Determine the [x, y] coordinate at the center of the cell enclosing the given text.  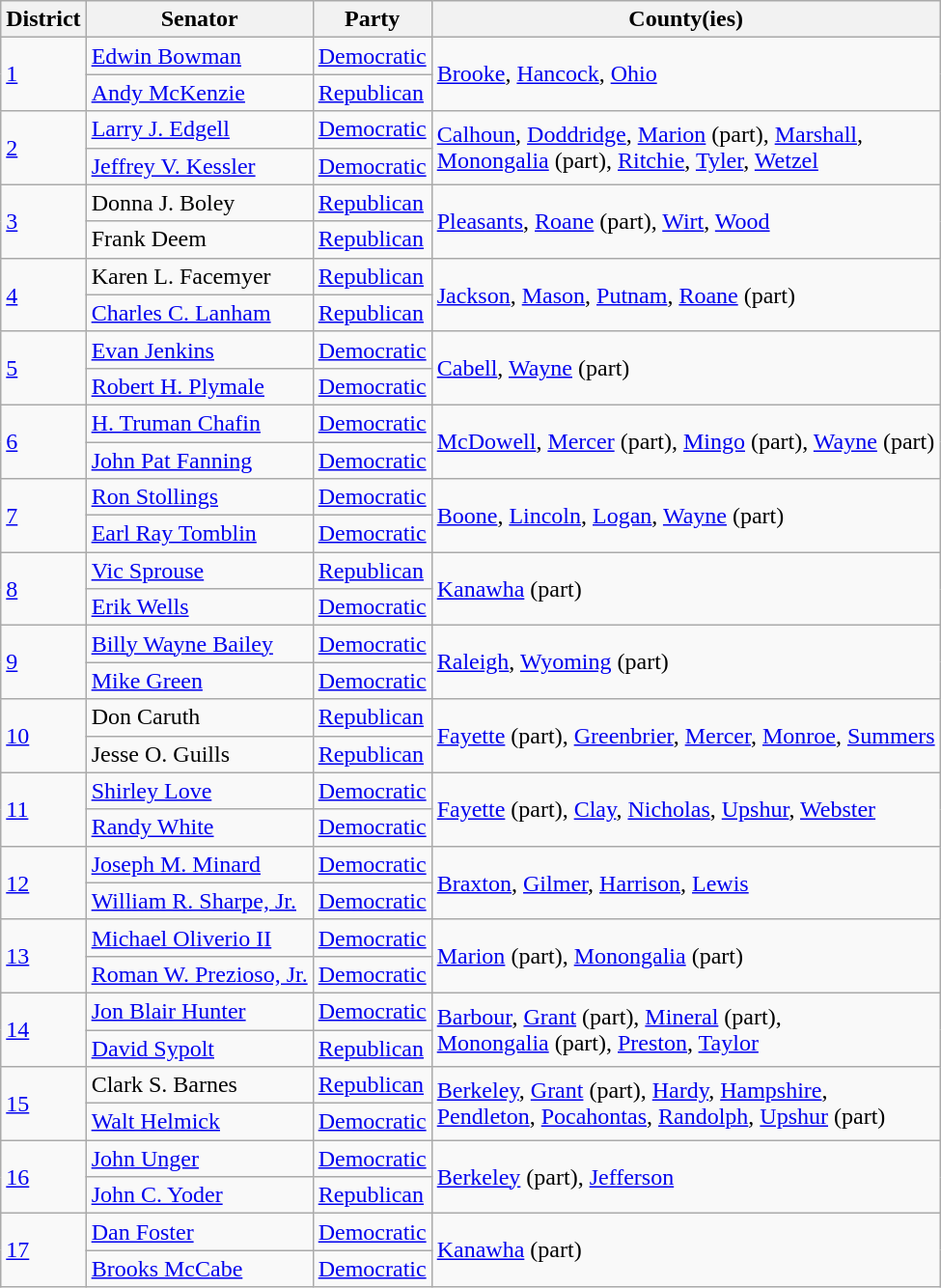
Clark S. Barnes [199, 1085]
Evan Jenkins [199, 350]
Berkeley (part), Jefferson [685, 1177]
David Sypolt [199, 1048]
Karen L. Facemyer [199, 276]
Dan Foster [199, 1232]
Donna J. Boley [199, 203]
Ron Stollings [199, 497]
5 [43, 368]
Fayette (part), Greenbrier, Mercer, Monroe, Summers [685, 736]
Barbour, Grant (part), Mineral (part), Monongalia (part), Preston, Taylor [685, 1029]
Frank Deem [199, 239]
1 [43, 74]
Brooks McCabe [199, 1269]
Billy Wayne Bailey [199, 644]
William R. Sharpe, Jr. [199, 901]
Charles C. Lanham [199, 313]
Vic Sprouse [199, 571]
14 [43, 1029]
H. Truman Chafin [199, 423]
16 [43, 1177]
John Unger [199, 1159]
John C. Yoder [199, 1195]
7 [43, 516]
Berkeley, Grant (part), Hardy, Hampshire, Pendleton, Pocahontas, Randolph, Upshur (part) [685, 1104]
Fayette (part), Clay, Nicholas, Upshur, Webster [685, 809]
Party [373, 19]
Edwin Bowman [199, 56]
8 [43, 589]
Randy White [199, 827]
Roman W. Prezioso, Jr. [199, 974]
Larry J. Edgell [199, 129]
6 [43, 441]
Robert H. Plymale [199, 386]
Erik Wells [199, 607]
15 [43, 1104]
Calhoun, Doddridge, Marion (part), Marshall, Monongalia (part), Ritchie, Tyler, Wetzel [685, 148]
Michael Oliverio II [199, 938]
4 [43, 294]
9 [43, 662]
Senator [199, 19]
Jeffrey V. Kessler [199, 166]
Andy McKenzie [199, 93]
Braxton, Gilmer, Harrison, Lewis [685, 882]
11 [43, 809]
Mike Green [199, 681]
County(ies) [685, 19]
12 [43, 882]
13 [43, 956]
10 [43, 736]
17 [43, 1250]
Brooke, Hancock, Ohio [685, 74]
Jesse O. Guills [199, 754]
Cabell, Wayne (part) [685, 368]
Earl Ray Tomblin [199, 534]
2 [43, 148]
Walt Helmick [199, 1122]
Shirley Love [199, 791]
Jackson, Mason, Putnam, Roane (part) [685, 294]
Pleasants, Roane (part), Wirt, Wood [685, 221]
Marion (part), Monongalia (part) [685, 956]
McDowell, Mercer (part), Mingo (part), Wayne (part) [685, 441]
3 [43, 221]
Raleigh, Wyoming (part) [685, 662]
District [43, 19]
John Pat Fanning [199, 461]
Jon Blair Hunter [199, 1011]
Don Caruth [199, 717]
Boone, Lincoln, Logan, Wayne (part) [685, 516]
Joseph M. Minard [199, 864]
